Find where the given text appears and provide that cell's center as (x, y) coordinate. 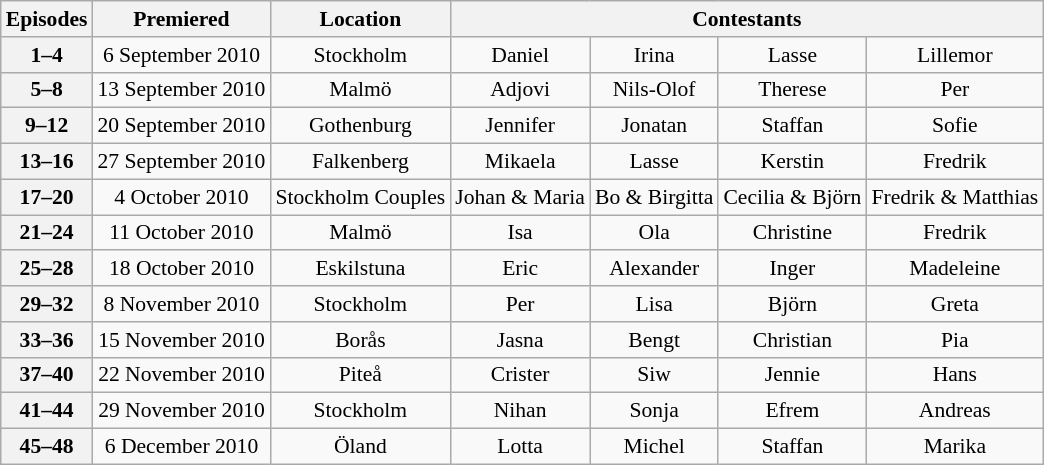
Michel (654, 447)
Jennie (792, 375)
Lillemor (954, 55)
Eric (520, 269)
Kerstin (792, 162)
Contestants (746, 19)
Irina (654, 55)
Nils-Olof (654, 90)
37–40 (47, 375)
Christian (792, 340)
6 September 2010 (181, 55)
Marika (954, 447)
Fredrik & Matthias (954, 197)
Sofie (954, 126)
Lisa (654, 304)
25–28 (47, 269)
Episodes (47, 19)
21–24 (47, 233)
29–32 (47, 304)
Inger (792, 269)
Falkenberg (360, 162)
Daniel (520, 55)
Mikaela (520, 162)
Alexander (654, 269)
Johan & Maria (520, 197)
13–16 (47, 162)
33–36 (47, 340)
Isa (520, 233)
Lotta (520, 447)
Therese (792, 90)
Sonja (654, 411)
18 October 2010 (181, 269)
Siw (654, 375)
11 October 2010 (181, 233)
20 September 2010 (181, 126)
Stockholm Couples (360, 197)
Christine (792, 233)
Ola (654, 233)
15 November 2010 (181, 340)
Jennifer (520, 126)
Jasna (520, 340)
1–4 (47, 55)
41–44 (47, 411)
Pia (954, 340)
Efrem (792, 411)
Eskilstuna (360, 269)
Björn (792, 304)
6 December 2010 (181, 447)
Bengt (654, 340)
Crister (520, 375)
Location (360, 19)
17–20 (47, 197)
27 September 2010 (181, 162)
Gothenburg (360, 126)
22 November 2010 (181, 375)
Andreas (954, 411)
Jonatan (654, 126)
9–12 (47, 126)
45–48 (47, 447)
Öland (360, 447)
13 September 2010 (181, 90)
5–8 (47, 90)
Piteå (360, 375)
Madeleine (954, 269)
Hans (954, 375)
Bo & Birgitta (654, 197)
Nihan (520, 411)
Adjovi (520, 90)
Greta (954, 304)
29 November 2010 (181, 411)
Premiered (181, 19)
Cecilia & Björn (792, 197)
4 October 2010 (181, 197)
Borås (360, 340)
8 November 2010 (181, 304)
